Scan for the cell matching the given text and deliver its [x, y] coordinate at center. 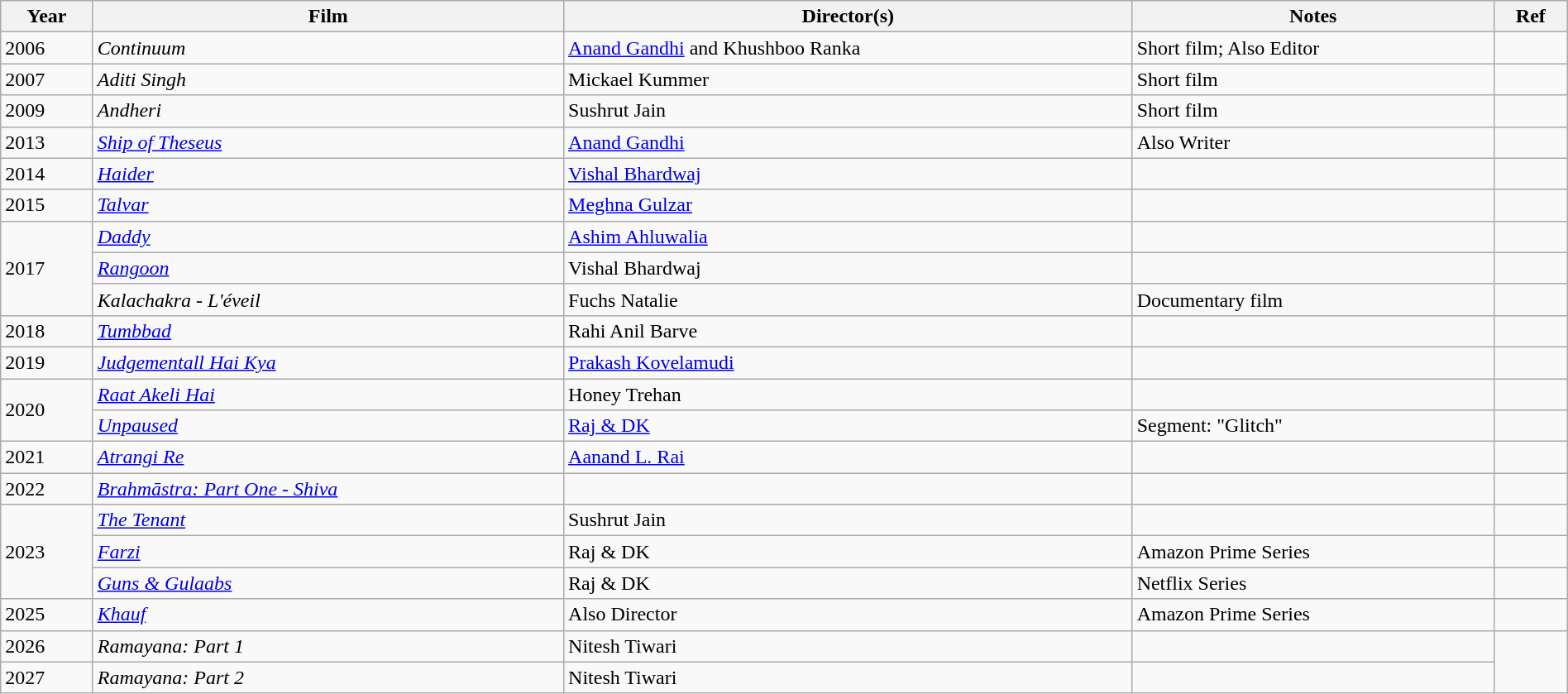
Unpaused [327, 426]
2015 [46, 205]
Haider [327, 174]
2027 [46, 677]
Film [327, 17]
Director(s) [849, 17]
Notes [1313, 17]
2021 [46, 457]
Judgementall Hai Kya [327, 362]
Farzi [327, 552]
2009 [46, 111]
2014 [46, 174]
2019 [46, 362]
Year [46, 17]
Ship of Theseus [327, 142]
Guns & Gulaabs [327, 583]
2007 [46, 79]
Andheri [327, 111]
Meghna Gulzar [849, 205]
Also Director [849, 615]
Segment: "Glitch" [1313, 426]
Anand Gandhi and Khushboo Ranka [849, 48]
Ref [1530, 17]
Tumbbad [327, 331]
The Tenant [327, 520]
Atrangi Re [327, 457]
2022 [46, 489]
Short film; Also Editor [1313, 48]
Honey Trehan [849, 395]
2018 [46, 331]
Aditi Singh [327, 79]
Brahmāstra: Part One - Shiva [327, 489]
2013 [46, 142]
Documentary film [1313, 299]
2023 [46, 552]
2026 [46, 646]
2020 [46, 410]
Rahi Anil Barve [849, 331]
2017 [46, 268]
Talvar [327, 205]
Mickael Kummer [849, 79]
Also Writer [1313, 142]
Rangoon [327, 268]
Raat Akeli Hai [327, 395]
Daddy [327, 237]
Ramayana: Part 2 [327, 677]
Anand Gandhi [849, 142]
Ashim Ahluwalia [849, 237]
Netflix Series [1313, 583]
Fuchs Natalie [849, 299]
Ramayana: Part 1 [327, 646]
Kalachakra - L'éveil [327, 299]
2025 [46, 615]
Prakash Kovelamudi [849, 362]
Aanand L. Rai [849, 457]
Khauf [327, 615]
2006 [46, 48]
Continuum [327, 48]
